Scan for the cell matching the given text and deliver its (X, Y) coordinate at center. 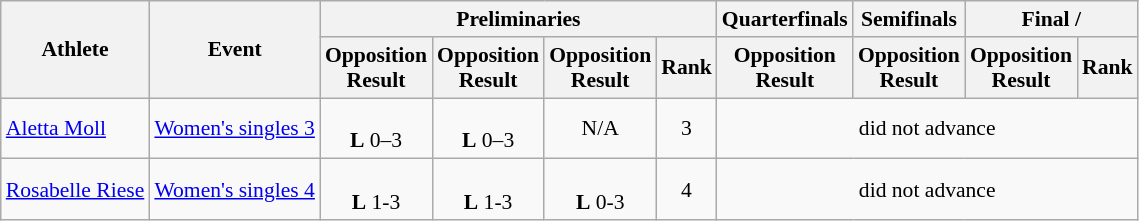
Quarterfinals (785, 19)
4 (686, 190)
L 0-3 (600, 190)
Women's singles 4 (234, 190)
Final / (1052, 19)
Semifinals (909, 19)
Athlete (76, 50)
Rosabelle Riese (76, 190)
Aletta Moll (76, 128)
Women's singles 3 (234, 128)
Event (234, 50)
Preliminaries (518, 19)
N/A (600, 128)
3 (686, 128)
